Find where the given text appears and provide that cell's center as (X, Y) coordinate. 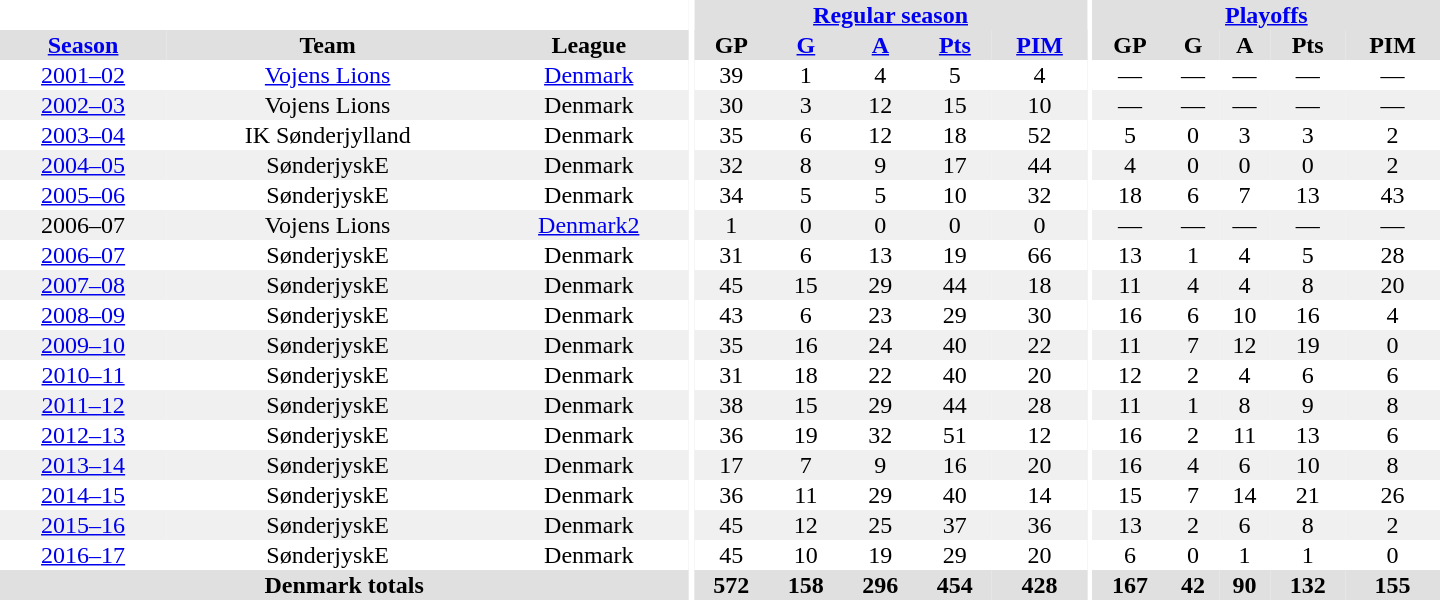
2015–16 (83, 525)
2010–11 (83, 375)
2002–03 (83, 105)
2009–10 (83, 345)
428 (1040, 585)
2005–06 (83, 195)
Denmark2 (588, 225)
37 (956, 525)
Season (83, 45)
90 (1245, 585)
51 (956, 435)
66 (1040, 255)
2003–04 (83, 135)
39 (732, 75)
2008–09 (83, 315)
21 (1308, 495)
Regular season (890, 15)
Playoffs (1266, 15)
155 (1392, 585)
26 (1392, 495)
38 (732, 405)
2016–17 (83, 555)
2011–12 (83, 405)
167 (1130, 585)
572 (732, 585)
296 (880, 585)
Team (328, 45)
2012–13 (83, 435)
Denmark totals (344, 585)
League (588, 45)
2007–08 (83, 285)
IK Sønderjylland (328, 135)
158 (806, 585)
454 (956, 585)
34 (732, 195)
132 (1308, 585)
42 (1193, 585)
2001–02 (83, 75)
52 (1040, 135)
2004–05 (83, 165)
2014–15 (83, 495)
25 (880, 525)
2013–14 (83, 465)
24 (880, 345)
23 (880, 315)
